Scan for the cell matching the given text and deliver its [X, Y] coordinate at center. 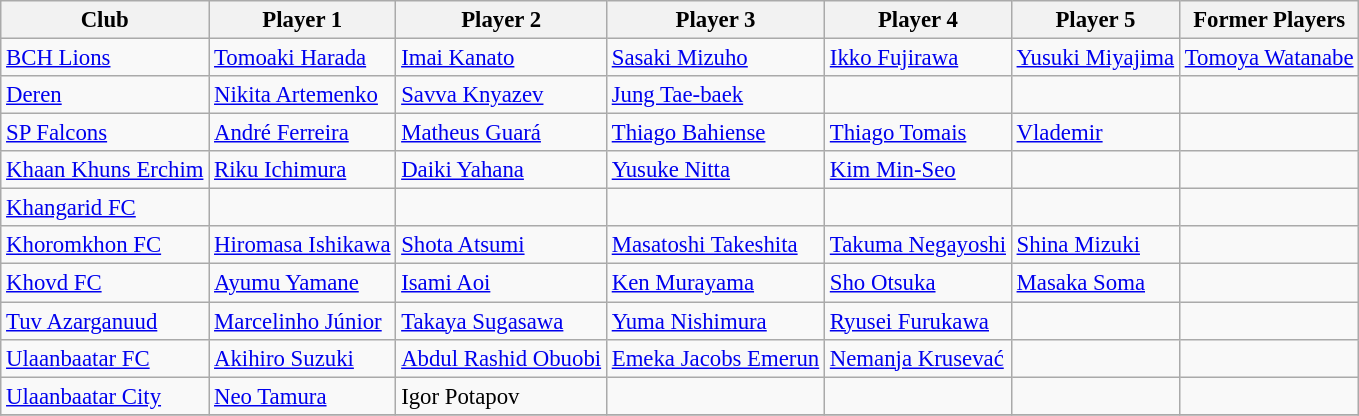
Riku Ichimura [302, 170]
Tomoya Watanabe [1268, 58]
Ikko Fujirawa [918, 58]
Player 2 [502, 20]
Kim Min-Seo [918, 170]
Ryusei Furukawa [918, 321]
Jung Tae-baek [715, 95]
Imai Kanato [502, 58]
Hiromasa Ishikawa [302, 245]
BCH Lions [105, 58]
Marcelinho Júnior [302, 321]
Takuma Negayoshi [918, 245]
Thiago Tomais [918, 133]
Sho Otsuka [918, 283]
Khoromkhon FC [105, 245]
Yuma Nishimura [715, 321]
Nemanja Krusevać [918, 358]
Yusuki Miyajima [1095, 58]
Igor Potapov [502, 396]
Masatoshi Takeshita [715, 245]
Matheus Guará [502, 133]
Masaka Soma [1095, 283]
Former Players [1268, 20]
Tuv Azarganuud [105, 321]
Sasaki Mizuho [715, 58]
Player 1 [302, 20]
Club [105, 20]
Player 5 [1095, 20]
Ayumu Yamane [302, 283]
Player 3 [715, 20]
Shina Mizuki [1095, 245]
Abdul Rashid Obuobi [502, 358]
Khovd FC [105, 283]
SP Falcons [105, 133]
Thiago Bahiense [715, 133]
Khangarid FC [105, 208]
Daiki Yahana [502, 170]
Shota Atsumi [502, 245]
Vlademir [1095, 133]
Player 4 [918, 20]
Tomoaki Harada [302, 58]
Khaan Khuns Erchim [105, 170]
Takaya Sugasawa [502, 321]
Ulaanbaatar City [105, 396]
Ulaanbaatar FC [105, 358]
Savva Knyazev [502, 95]
Akihiro Suzuki [302, 358]
Isami Aoi [502, 283]
Nikita Artemenko [302, 95]
André Ferreira [302, 133]
Deren [105, 95]
Yusuke Nitta [715, 170]
Emeka Jacobs Emerun [715, 358]
Ken Murayama [715, 283]
Neo Tamura [302, 396]
